From the cell containing the given text, extract its center point as (X, Y) coordinate. 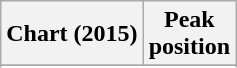
Peakposition (189, 34)
Chart (2015) (72, 34)
